Extract the (X, Y) coordinate from the center of the cell holding the provided text.  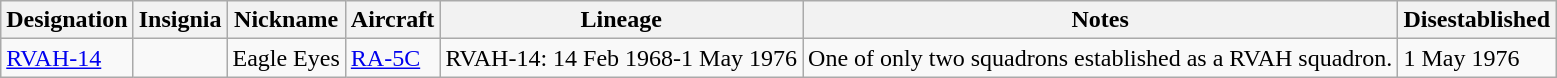
Aircraft (392, 20)
Lineage (622, 20)
RVAH-14 (67, 58)
Insignia (180, 20)
Designation (67, 20)
RVAH-14: 14 Feb 1968-1 May 1976 (622, 58)
RA-5C (392, 58)
Notes (1100, 20)
1 May 1976 (1477, 58)
Eagle Eyes (286, 58)
Disestablished (1477, 20)
Nickname (286, 20)
One of only two squadrons established as a RVAH squadron. (1100, 58)
